Identify which cell holds the provided text, then report its [X, Y] central coordinate. 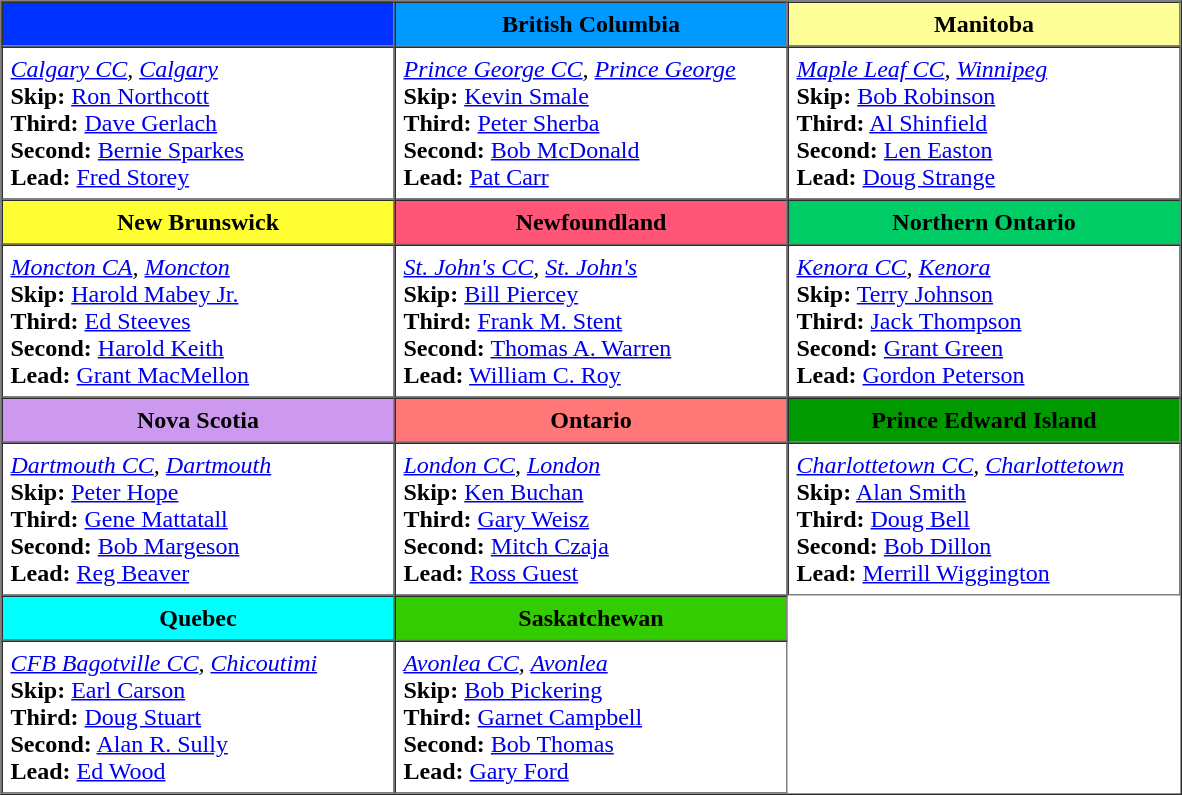
Prince George CC, Prince GeorgeSkip: Kevin Smale Third: Peter Sherba Second: Bob McDonald Lead: Pat Carr [590, 122]
Avonlea CC, AvonleaSkip: Bob Pickering Third: Garnet Campbell Second: Bob Thomas Lead: Gary Ford [590, 716]
Ontario [590, 420]
Saskatchewan [590, 618]
Dartmouth CC, DartmouthSkip: Peter Hope Third: Gene Mattatall Second: Bob Margeson Lead: Reg Beaver [198, 518]
St. John's CC, St. John'sSkip: Bill Piercey Third: Frank M. Stent Second: Thomas A. Warren Lead: William C. Roy [590, 320]
Moncton CA, MonctonSkip: Harold Mabey Jr. Third: Ed Steeves Second: Harold Keith Lead: Grant MacMellon [198, 320]
Nova Scotia [198, 420]
Newfoundland [590, 222]
Calgary CC, CalgarySkip: Ron Northcott Third: Dave Gerlach Second: Bernie Sparkes Lead: Fred Storey [198, 122]
Quebec [198, 618]
Charlottetown CC, CharlottetownSkip: Alan Smith Third: Doug Bell Second: Bob Dillon Lead: Merrill Wiggington [984, 518]
Northern Ontario [984, 222]
London CC, LondonSkip: Ken Buchan Third: Gary Weisz Second: Mitch Czaja Lead: Ross Guest [590, 518]
New Brunswick [198, 222]
Manitoba [984, 24]
Maple Leaf CC, WinnipegSkip: Bob Robinson Third: Al Shinfield Second: Len Easton Lead: Doug Strange [984, 122]
Kenora CC, KenoraSkip: Terry Johnson Third: Jack Thompson Second: Grant Green Lead: Gordon Peterson [984, 320]
British Columbia [590, 24]
CFB Bagotville CC, ChicoutimiSkip: Earl Carson Third: Doug Stuart Second: Alan R. Sully Lead: Ed Wood [198, 716]
Prince Edward Island [984, 420]
